Provide the (x, y) coordinate of the cell's center where the given text is located.  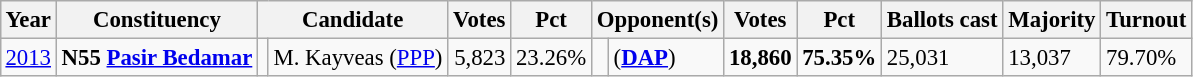
M. Kayveas (PPP) (358, 57)
(DAP) (666, 57)
2013 (28, 57)
Ballots cast (942, 20)
5,823 (480, 57)
Constituency (156, 20)
Turnout (1146, 20)
Year (28, 20)
Opponent(s) (658, 20)
25,031 (942, 57)
Candidate (353, 20)
N55 Pasir Bedamar (156, 57)
75.35% (840, 57)
79.70% (1146, 57)
Majority (1052, 20)
13,037 (1052, 57)
23.26% (552, 57)
18,860 (760, 57)
